Locate the cell with the specified text and output its (x, y) center coordinate. 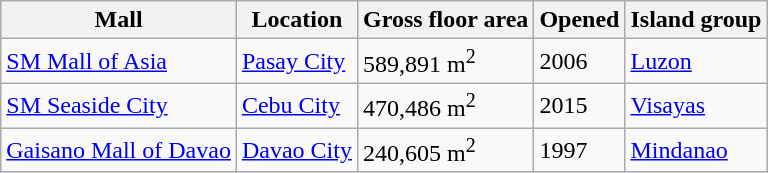
2015 (580, 106)
SM Seaside City (119, 106)
Davao City (296, 150)
Mindanao (696, 150)
Gross floor area (445, 20)
2006 (580, 62)
Island group (696, 20)
Mall (119, 20)
Location (296, 20)
Gaisano Mall of Davao (119, 150)
Opened (580, 20)
SM Mall of Asia (119, 62)
240,605 m2 (445, 150)
Luzon (696, 62)
589,891 m2 (445, 62)
1997 (580, 150)
Pasay City (296, 62)
Visayas (696, 106)
Cebu City (296, 106)
470,486 m2 (445, 106)
